Provide the [x, y] coordinate of the cell's center where the given text is located.  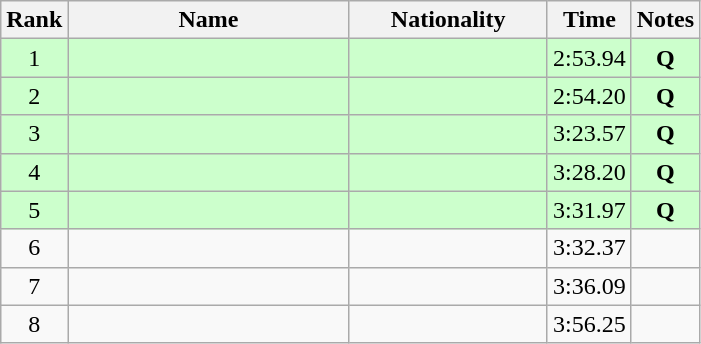
2:53.94 [589, 58]
Name [208, 20]
2:54.20 [589, 96]
3:32.37 [589, 248]
6 [34, 248]
3:28.20 [589, 172]
3 [34, 134]
3:56.25 [589, 324]
7 [34, 286]
3:36.09 [589, 286]
Time [589, 20]
3:23.57 [589, 134]
Nationality [448, 20]
4 [34, 172]
5 [34, 210]
8 [34, 324]
Notes [665, 20]
2 [34, 96]
1 [34, 58]
3:31.97 [589, 210]
Rank [34, 20]
